Return the (X, Y) coordinate for the center point of the cell that contains the specified text.  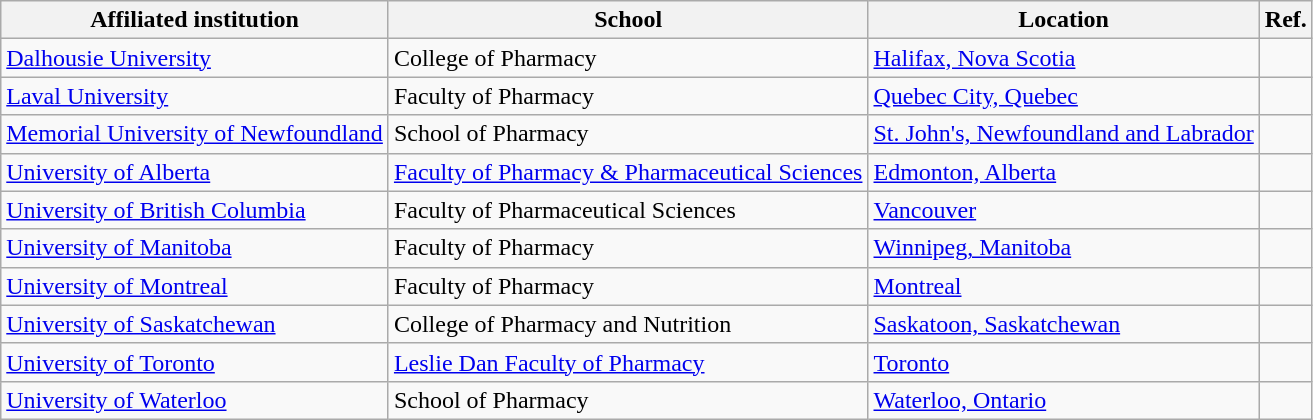
School (628, 20)
Montreal (1064, 286)
Dalhousie University (195, 58)
St. John's, Newfoundland and Labrador (1064, 134)
University of Montreal (195, 286)
Ref. (1286, 20)
College of Pharmacy (628, 58)
Location (1064, 20)
College of Pharmacy and Nutrition (628, 324)
Toronto (1064, 362)
Edmonton, Alberta (1064, 172)
University of Manitoba (195, 248)
University of Toronto (195, 362)
Faculty of Pharmacy & Pharmaceutical Sciences (628, 172)
Faculty of Pharmaceutical Sciences (628, 210)
Vancouver (1064, 210)
Leslie Dan Faculty of Pharmacy (628, 362)
Winnipeg, Manitoba (1064, 248)
Laval University (195, 96)
Quebec City, Quebec (1064, 96)
Affiliated institution (195, 20)
University of British Columbia (195, 210)
University of Alberta (195, 172)
Saskatoon, Saskatchewan (1064, 324)
Halifax, Nova Scotia (1064, 58)
Waterloo, Ontario (1064, 400)
University of Waterloo (195, 400)
Memorial University of Newfoundland (195, 134)
University of Saskatchewan (195, 324)
